Search for the cell housing the specified text and yield its [X, Y] center coordinate. 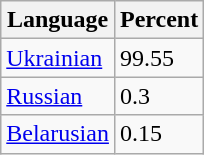
Russian [58, 96]
Ukrainian [58, 58]
Percent [158, 20]
99.55 [158, 58]
0.3 [158, 96]
Language [58, 20]
Belarusian [58, 134]
0.15 [158, 134]
